From the cell containing the given text, extract its center point as [X, Y] coordinate. 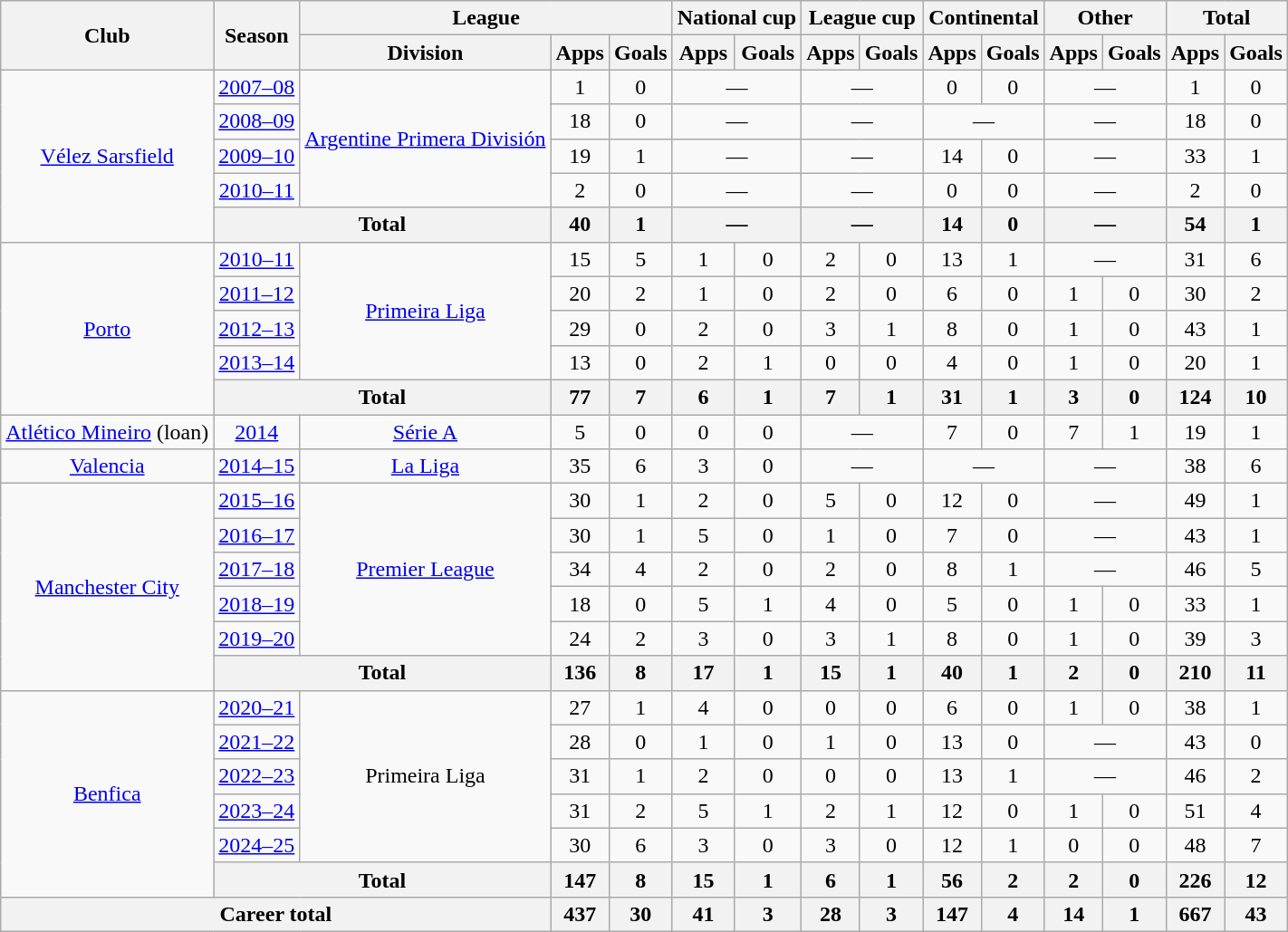
17 [703, 673]
51 [1195, 811]
2019–20 [257, 639]
49 [1195, 501]
2023–24 [257, 811]
39 [1195, 639]
10 [1256, 397]
48 [1195, 845]
Season [257, 35]
11 [1256, 673]
2008–09 [257, 121]
Club [107, 35]
24 [580, 639]
226 [1195, 879]
Continental [984, 18]
2020–21 [257, 707]
41 [703, 914]
Premier League [426, 570]
27 [580, 707]
2007–08 [257, 87]
210 [1195, 673]
Vélez Sarsfield [107, 156]
2024–25 [257, 845]
2014–15 [257, 466]
124 [1195, 397]
667 [1195, 914]
56 [952, 879]
2022–23 [257, 776]
437 [580, 914]
2009–10 [257, 156]
2017–18 [257, 570]
54 [1195, 225]
2021–22 [257, 742]
Argentine Primera División [426, 139]
Valencia [107, 466]
League [485, 18]
Career total [275, 914]
2015–16 [257, 501]
Other [1105, 18]
League cup [862, 18]
Série A [426, 432]
Benfica [107, 793]
Division [426, 53]
Manchester City [107, 587]
2016–17 [257, 535]
2012–13 [257, 328]
35 [580, 466]
2018–19 [257, 604]
2013–14 [257, 362]
29 [580, 328]
2014 [257, 432]
2011–12 [257, 293]
La Liga [426, 466]
Porto [107, 328]
Atlético Mineiro (loan) [107, 432]
National cup [736, 18]
77 [580, 397]
136 [580, 673]
34 [580, 570]
